Identify which cell holds the provided text, then report its (X, Y) central coordinate. 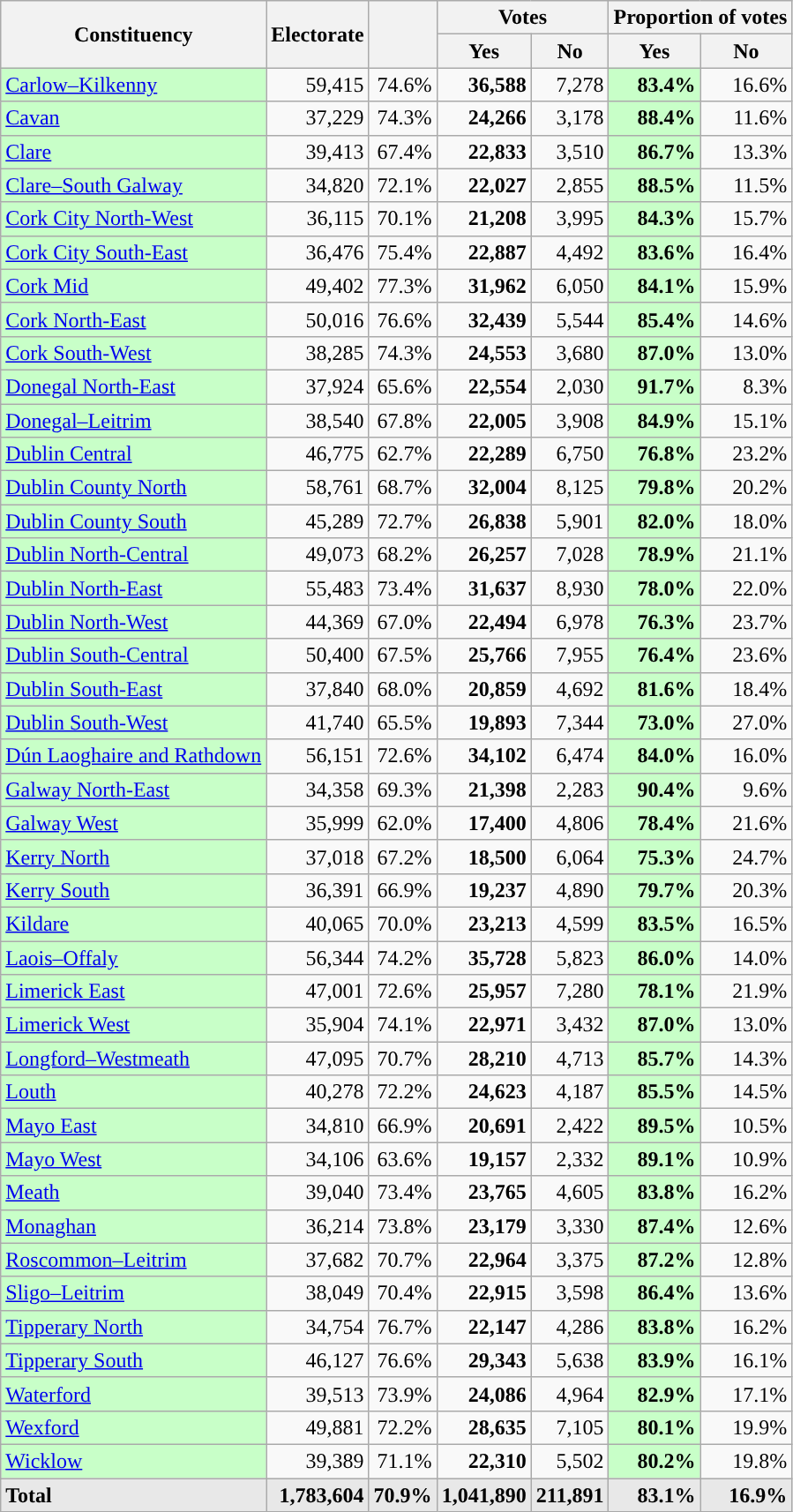
34,820 (318, 185)
75.3% (655, 857)
70.4% (402, 1293)
83.4% (655, 85)
20,691 (483, 1126)
15.9% (746, 286)
Kerry South (134, 890)
37,682 (318, 1260)
26,257 (483, 555)
67.0% (402, 622)
19,157 (483, 1159)
65.6% (402, 386)
28,210 (483, 1059)
7,105 (570, 1427)
82.0% (655, 521)
78.0% (655, 588)
58,761 (318, 488)
38,540 (318, 421)
Kildare (134, 924)
5,901 (570, 521)
67.5% (402, 655)
Waterford (134, 1394)
23,213 (483, 924)
72.7% (402, 521)
25,957 (483, 992)
85.5% (655, 1092)
Cork City South-East (134, 252)
4,605 (570, 1193)
80.2% (655, 1461)
7,280 (570, 992)
13.3% (746, 152)
39,413 (318, 152)
Dublin North-East (134, 588)
21,208 (483, 219)
68.7% (402, 488)
4,964 (570, 1394)
22,887 (483, 252)
88.5% (655, 185)
Limerick East (134, 992)
5,502 (570, 1461)
84.9% (655, 421)
21.9% (746, 992)
22,971 (483, 1025)
84.0% (655, 756)
14.6% (746, 319)
22,005 (483, 421)
2,283 (570, 790)
63.6% (402, 1159)
74.2% (402, 957)
29,343 (483, 1360)
50,400 (318, 655)
82.9% (655, 1394)
7,955 (570, 655)
5,638 (570, 1360)
77.3% (402, 286)
21.6% (746, 823)
78.9% (655, 555)
4,599 (570, 924)
2,422 (570, 1126)
34,106 (318, 1159)
27.0% (746, 722)
46,775 (318, 454)
86.7% (655, 152)
20,859 (483, 689)
73.0% (655, 722)
81.6% (655, 689)
Clare–South Galway (134, 185)
5,544 (570, 319)
14.0% (746, 957)
70.9% (402, 1495)
23,765 (483, 1193)
73.8% (402, 1226)
39,513 (318, 1394)
83.6% (655, 252)
28,635 (483, 1427)
56,151 (318, 756)
Sligo–Leitrim (134, 1293)
40,278 (318, 1092)
14.3% (746, 1059)
Votes (522, 18)
Cork Mid (134, 286)
Dublin South-Central (134, 655)
36,214 (318, 1226)
Meath (134, 1193)
36,115 (318, 219)
211,891 (570, 1495)
21.1% (746, 555)
76.3% (655, 622)
Longford–Westmeath (134, 1059)
9.6% (746, 790)
Galway West (134, 823)
22,915 (483, 1293)
6,750 (570, 454)
44,369 (318, 622)
36,476 (318, 252)
84.1% (655, 286)
35,904 (318, 1025)
16.5% (746, 924)
Carlow–Kilkenny (134, 85)
11.5% (746, 185)
Louth (134, 1092)
10.5% (746, 1126)
38,049 (318, 1293)
Cork South-West (134, 353)
Proportion of votes (700, 18)
31,637 (483, 588)
4,713 (570, 1059)
8.3% (746, 386)
8,125 (570, 488)
83.1% (655, 1495)
65.5% (402, 722)
Clare (134, 152)
2,855 (570, 185)
35,999 (318, 823)
16.6% (746, 85)
78.1% (655, 992)
22,147 (483, 1327)
76.4% (655, 655)
19.9% (746, 1427)
4,890 (570, 890)
6,978 (570, 622)
3,908 (570, 421)
1,783,604 (318, 1495)
75.4% (402, 252)
11.6% (746, 118)
Total (134, 1495)
22,289 (483, 454)
Dublin Central (134, 454)
Wicklow (134, 1461)
70.1% (402, 219)
19,893 (483, 722)
62.7% (402, 454)
39,040 (318, 1193)
Wexford (134, 1427)
16.0% (746, 756)
Monaghan (134, 1226)
79.8% (655, 488)
37,018 (318, 857)
4,492 (570, 252)
86.0% (655, 957)
Constituency (134, 34)
68.0% (402, 689)
83.9% (655, 1360)
4,187 (570, 1092)
59,415 (318, 85)
3,375 (570, 1260)
83.5% (655, 924)
18.4% (746, 689)
74.1% (402, 1025)
19.8% (746, 1461)
Laois–Offaly (134, 957)
7,278 (570, 85)
67.2% (402, 857)
37,229 (318, 118)
32,439 (483, 319)
87.4% (655, 1226)
24,266 (483, 118)
78.4% (655, 823)
Electorate (318, 34)
Roscommon–Leitrim (134, 1260)
88.4% (655, 118)
85.7% (655, 1059)
34,102 (483, 756)
47,001 (318, 992)
12.8% (746, 1260)
12.6% (746, 1226)
67.4% (402, 152)
85.4% (655, 319)
84.3% (655, 219)
Donegal–Leitrim (134, 421)
Dublin South-West (134, 722)
24,086 (483, 1394)
22,027 (483, 185)
Dublin County South (134, 521)
71.1% (402, 1461)
37,924 (318, 386)
22,833 (483, 152)
67.8% (402, 421)
20.2% (746, 488)
22.0% (746, 588)
Dublin South-East (134, 689)
13.6% (746, 1293)
6,064 (570, 857)
24,623 (483, 1092)
90.4% (655, 790)
56,344 (318, 957)
86.4% (655, 1293)
47,095 (318, 1059)
26,838 (483, 521)
25,766 (483, 655)
7,028 (570, 555)
22,310 (483, 1461)
18,500 (483, 857)
16.4% (746, 252)
3,598 (570, 1293)
76.8% (655, 454)
79.7% (655, 890)
62.0% (402, 823)
73.9% (402, 1394)
3,995 (570, 219)
3,680 (570, 353)
91.7% (655, 386)
5,823 (570, 957)
23,179 (483, 1226)
19,237 (483, 890)
80.1% (655, 1427)
36,391 (318, 890)
23.7% (746, 622)
20.3% (746, 890)
74.6% (402, 85)
49,402 (318, 286)
15.7% (746, 219)
6,050 (570, 286)
38,285 (318, 353)
2,332 (570, 1159)
45,289 (318, 521)
35,728 (483, 957)
37,840 (318, 689)
50,016 (318, 319)
41,740 (318, 722)
6,474 (570, 756)
22,494 (483, 622)
68.2% (402, 555)
3,510 (570, 152)
Donegal North-East (134, 386)
Cork North-East (134, 319)
Limerick West (134, 1025)
23.2% (746, 454)
24,553 (483, 353)
15.1% (746, 421)
55,483 (318, 588)
Dún Laoghaire and Rathdown (134, 756)
4,286 (570, 1327)
3,178 (570, 118)
76.7% (402, 1327)
8,930 (570, 588)
39,389 (318, 1461)
22,554 (483, 386)
Galway North-East (134, 790)
40,065 (318, 924)
14.5% (746, 1092)
36,588 (483, 85)
89.1% (655, 1159)
72.1% (402, 185)
18.0% (746, 521)
2,030 (570, 386)
Dublin County North (134, 488)
4,692 (570, 689)
31,962 (483, 286)
Tipperary South (134, 1360)
16.9% (746, 1495)
10.9% (746, 1159)
49,073 (318, 555)
Mayo East (134, 1126)
Tipperary North (134, 1327)
17,400 (483, 823)
4,806 (570, 823)
49,881 (318, 1427)
Kerry North (134, 857)
22,964 (483, 1260)
87.2% (655, 1260)
32,004 (483, 488)
16.1% (746, 1360)
34,810 (318, 1126)
Dublin North-West (134, 622)
3,330 (570, 1226)
7,344 (570, 722)
17.1% (746, 1394)
Cork City North-West (134, 219)
Cavan (134, 118)
Mayo West (134, 1159)
70.0% (402, 924)
23.6% (746, 655)
89.5% (655, 1126)
24.7% (746, 857)
Dublin North-Central (134, 555)
46,127 (318, 1360)
34,358 (318, 790)
3,432 (570, 1025)
21,398 (483, 790)
69.3% (402, 790)
34,754 (318, 1327)
1,041,890 (483, 1495)
